Return [X, Y] of the center of cell containing provided text 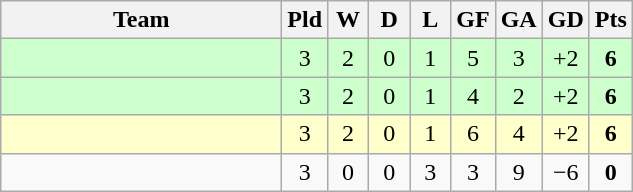
Team [142, 20]
GF [473, 20]
GA [518, 20]
W [348, 20]
GD [566, 20]
Pld [305, 20]
−6 [566, 172]
D [390, 20]
L [430, 20]
Pts [610, 20]
9 [518, 172]
5 [473, 58]
